Locate the cell with the specified text and output its (x, y) center coordinate. 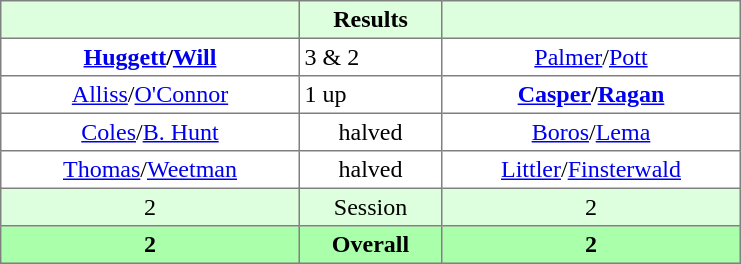
Littler/Finsterwald (591, 170)
Palmer/Pott (591, 57)
Alliss/O'Connor (150, 95)
1 up (370, 95)
Casper/Ragan (591, 95)
Overall (370, 245)
Results (370, 20)
Boros/Lema (591, 132)
Coles/B. Hunt (150, 132)
Thomas/Weetman (150, 170)
3 & 2 (370, 57)
Huggett/Will (150, 57)
Session (370, 207)
